Return (X, Y) of the center of cell containing provided text 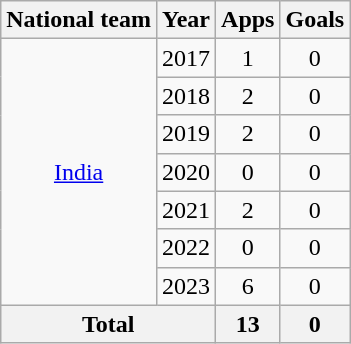
2021 (186, 210)
2018 (186, 96)
2019 (186, 134)
Apps (248, 20)
2023 (186, 286)
India (79, 172)
Goals (315, 20)
National team (79, 20)
2020 (186, 172)
6 (248, 286)
Total (108, 324)
13 (248, 324)
2017 (186, 58)
Year (186, 20)
2022 (186, 248)
1 (248, 58)
